Determine the [x, y] coordinate at the center of the cell enclosing the given text.  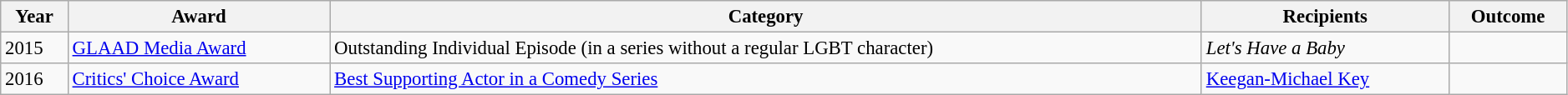
GLAAD Media Award [199, 48]
Outstanding Individual Episode (in a series without a regular LGBT character) [766, 48]
Best Supporting Actor in a Comedy Series [766, 79]
2016 [35, 79]
Year [35, 17]
Outcome [1508, 17]
Keegan-Michael Key [1325, 79]
2015 [35, 48]
Category [766, 17]
Critics' Choice Award [199, 79]
Let's Have a Baby [1325, 48]
Award [199, 17]
Recipients [1325, 17]
